From the cell containing the given text, extract its center point as (x, y) coordinate. 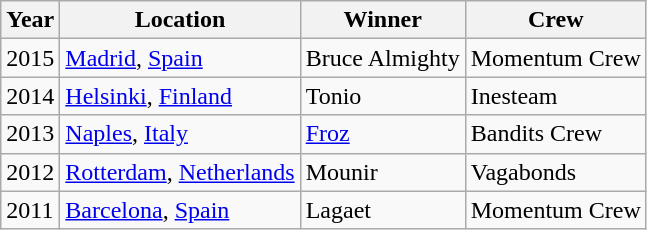
Bandits Crew (556, 134)
Inesteam (556, 96)
Tonio (382, 96)
Barcelona, Spain (180, 210)
Naples, Italy (180, 134)
2015 (30, 58)
Winner (382, 20)
Madrid, Spain (180, 58)
2011 (30, 210)
Froz (382, 134)
Mounir (382, 172)
Vagabonds (556, 172)
Location (180, 20)
Year (30, 20)
Helsinki, Finland (180, 96)
Bruce Almighty (382, 58)
Rotterdam, Netherlands (180, 172)
2013 (30, 134)
Crew (556, 20)
2012 (30, 172)
2014 (30, 96)
Lagaet (382, 210)
